Extract the [x, y] coordinate from the center of the cell holding the provided text.  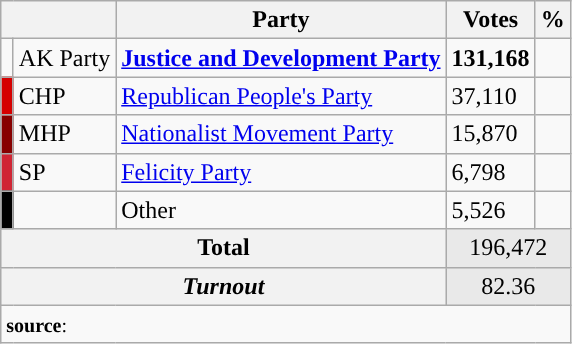
Votes [490, 20]
CHP [64, 96]
15,870 [490, 134]
196,472 [508, 248]
82.36 [508, 286]
131,168 [490, 58]
AK Party [64, 58]
Nationalist Movement Party [281, 134]
Turnout [224, 286]
Other [281, 210]
Party [281, 20]
% [552, 20]
6,798 [490, 172]
Justice and Development Party [281, 58]
Republican People's Party [281, 96]
37,110 [490, 96]
Felicity Party [281, 172]
source: [286, 324]
5,526 [490, 210]
Total [224, 248]
MHP [64, 134]
SP [64, 172]
